Capture the cell that displays the provided text and extract its [X, Y] central coordinate. 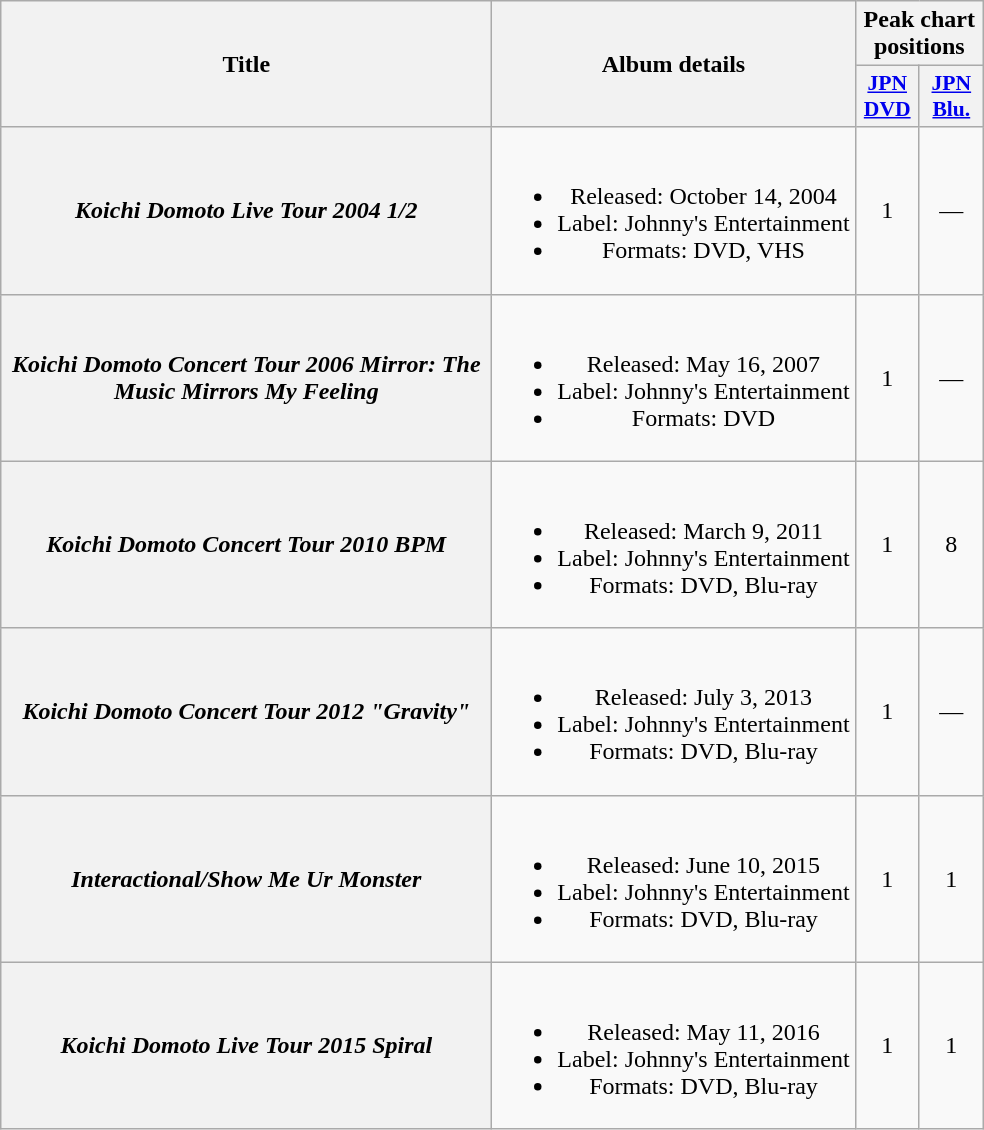
Released: July 3, 2013Label: Johnny's EntertainmentFormats: DVD, Blu-ray [674, 712]
Title [246, 64]
Koichi Domoto Concert Tour 2010 BPM [246, 544]
Koichi Domoto Live Tour 2004 1/2 [246, 210]
Released: May 16, 2007Label: Johnny's EntertainmentFormats: DVD [674, 378]
Koichi Domoto Concert Tour 2006 Mirror: The Music Mirrors My Feeling [246, 378]
Koichi Domoto Live Tour 2015 Spiral [246, 1046]
Interactional/Show Me Ur Monster [246, 878]
Koichi Domoto Concert Tour 2012 "Gravity" [246, 712]
Album details [674, 64]
8 [951, 544]
Released: March 9, 2011Label: Johnny's EntertainmentFormats: DVD, Blu-ray [674, 544]
Peak chart positions [919, 34]
Released: October 14, 2004Label: Johnny's EntertainmentFormats: DVD, VHS [674, 210]
Released: May 11, 2016Label: Johnny's EntertainmentFormats: DVD, Blu-ray [674, 1046]
JPNDVD [887, 96]
JPNBlu. [951, 96]
Released: June 10, 2015Label: Johnny's EntertainmentFormats: DVD, Blu-ray [674, 878]
